Search for the cell housing the specified text and yield its [X, Y] center coordinate. 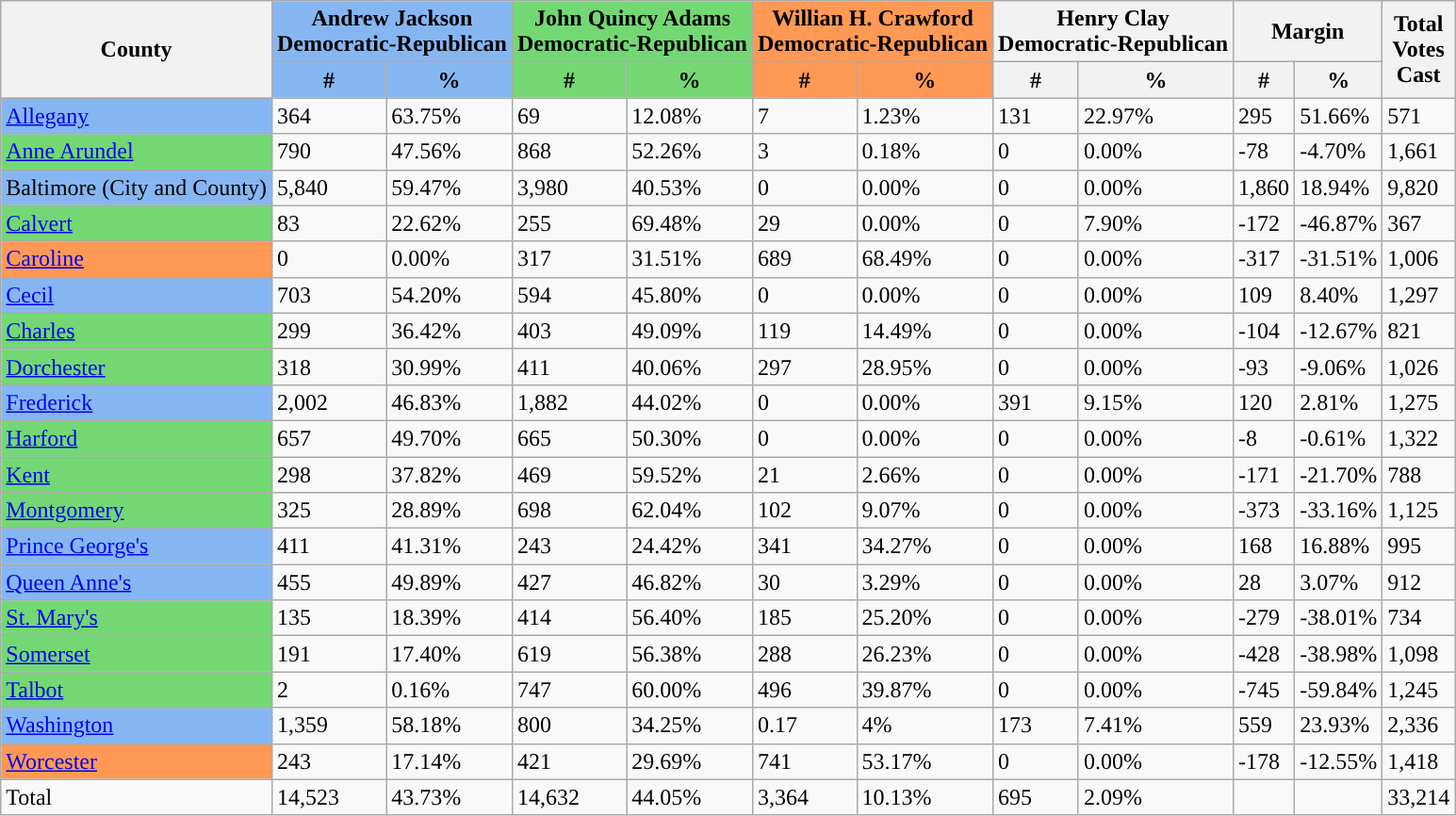
9.15% [1155, 402]
414 [569, 618]
1,125 [1419, 511]
43.73% [450, 797]
1,860 [1265, 188]
421 [569, 761]
657 [328, 438]
56.38% [690, 654]
Dorchester [137, 367]
1.23% [925, 116]
Frederick [137, 402]
Anne Arundel [137, 152]
1,322 [1419, 438]
317 [569, 259]
367 [1419, 223]
912 [1419, 582]
29 [805, 223]
8.40% [1338, 295]
50.30% [690, 438]
496 [805, 690]
2 [328, 690]
-31.51% [1338, 259]
TotalVotesCast [1419, 49]
-12.67% [1338, 331]
52.26% [690, 152]
1,245 [1419, 690]
1,297 [1419, 295]
185 [805, 618]
Baltimore (City and County) [137, 188]
26.23% [925, 654]
341 [805, 547]
2,002 [328, 402]
788 [1419, 474]
47.56% [450, 152]
49.89% [450, 582]
Talbot [137, 690]
325 [328, 511]
1,026 [1419, 367]
1,661 [1419, 152]
9,820 [1419, 188]
23.93% [1338, 726]
2,336 [1419, 726]
1,359 [328, 726]
56.40% [690, 618]
455 [328, 582]
Queen Anne's [137, 582]
2.09% [1155, 797]
Worcester [137, 761]
46.82% [690, 582]
1,006 [1419, 259]
83 [328, 223]
Margin [1308, 32]
-317 [1265, 259]
191 [328, 654]
40.06% [690, 367]
41.31% [450, 547]
Somerset [137, 654]
Allegany [137, 116]
John Quincy AdamsDemocratic-Republican [631, 32]
741 [805, 761]
45.80% [690, 295]
403 [569, 331]
-178 [1265, 761]
-104 [1265, 331]
-8 [1265, 438]
51.66% [1338, 116]
3,980 [569, 188]
14,523 [328, 797]
68.49% [925, 259]
109 [1265, 295]
28.95% [925, 367]
-21.70% [1338, 474]
39.87% [925, 690]
69 [569, 116]
16.88% [1338, 547]
594 [569, 295]
28 [1265, 582]
0.18% [925, 152]
698 [569, 511]
469 [569, 474]
-33.16% [1338, 511]
30.99% [450, 367]
Montgomery [137, 511]
5,840 [328, 188]
1,275 [1419, 402]
14.49% [925, 331]
49.09% [690, 331]
-38.01% [1338, 618]
49.70% [450, 438]
868 [569, 152]
60.00% [690, 690]
318 [328, 367]
298 [328, 474]
1,418 [1419, 761]
2.66% [925, 474]
37.82% [450, 474]
703 [328, 295]
54.20% [450, 295]
-0.61% [1338, 438]
297 [805, 367]
135 [328, 618]
7.41% [1155, 726]
288 [805, 654]
559 [1265, 726]
3.29% [925, 582]
Harford [137, 438]
County [137, 49]
689 [805, 259]
3,364 [805, 797]
40.53% [690, 188]
-93 [1265, 367]
Kent [137, 474]
34.25% [690, 726]
-172 [1265, 223]
53.17% [925, 761]
364 [328, 116]
69.48% [690, 223]
Henry ClayDemocratic-Republican [1114, 32]
7 [805, 116]
3 [805, 152]
299 [328, 331]
-428 [1265, 654]
-38.98% [1338, 654]
62.04% [690, 511]
10.13% [925, 797]
120 [1265, 402]
3.07% [1338, 582]
0.17 [805, 726]
18.39% [450, 618]
29.69% [690, 761]
1,882 [569, 402]
-12.55% [1338, 761]
-745 [1265, 690]
12.08% [690, 116]
Cecil [137, 295]
St. Mary's [137, 618]
0.16% [450, 690]
Total [137, 797]
-78 [1265, 152]
571 [1419, 116]
Prince George's [137, 547]
34.27% [925, 547]
Washington [137, 726]
46.83% [450, 402]
619 [569, 654]
22.97% [1155, 116]
36.42% [450, 331]
102 [805, 511]
995 [1419, 547]
168 [1265, 547]
821 [1419, 331]
-46.87% [1338, 223]
255 [569, 223]
665 [569, 438]
-171 [1265, 474]
747 [569, 690]
119 [805, 331]
4% [925, 726]
22.62% [450, 223]
58.18% [450, 726]
44.02% [690, 402]
59.47% [450, 188]
63.75% [450, 116]
1,098 [1419, 654]
Caroline [137, 259]
-373 [1265, 511]
30 [805, 582]
173 [1037, 726]
9.07% [925, 511]
695 [1037, 797]
25.20% [925, 618]
800 [569, 726]
-9.06% [1338, 367]
7.90% [1155, 223]
31.51% [690, 259]
33,214 [1419, 797]
Willian H. CrawfordDemocratic-Republican [873, 32]
790 [328, 152]
Calvert [137, 223]
28.89% [450, 511]
295 [1265, 116]
734 [1419, 618]
-4.70% [1338, 152]
-59.84% [1338, 690]
21 [805, 474]
17.40% [450, 654]
17.14% [450, 761]
44.05% [690, 797]
131 [1037, 116]
Charles [137, 331]
-279 [1265, 618]
24.42% [690, 547]
14,632 [569, 797]
2.81% [1338, 402]
59.52% [690, 474]
Andrew JacksonDemocratic-Republican [392, 32]
427 [569, 582]
18.94% [1338, 188]
391 [1037, 402]
